Scan for the cell matching the given text and deliver its [x, y] coordinate at center. 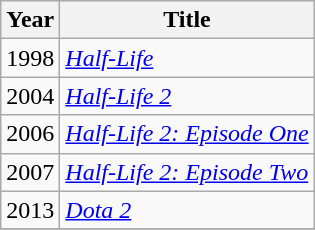
2004 [30, 96]
2006 [30, 134]
Half-Life 2: Episode Two [187, 172]
Half-Life 2: Episode One [187, 134]
Title [187, 20]
2013 [30, 210]
Dota 2 [187, 210]
2007 [30, 172]
Year [30, 20]
1998 [30, 58]
Half-Life 2 [187, 96]
Half-Life [187, 58]
